From the cell containing the given text, extract its center point as (X, Y) coordinate. 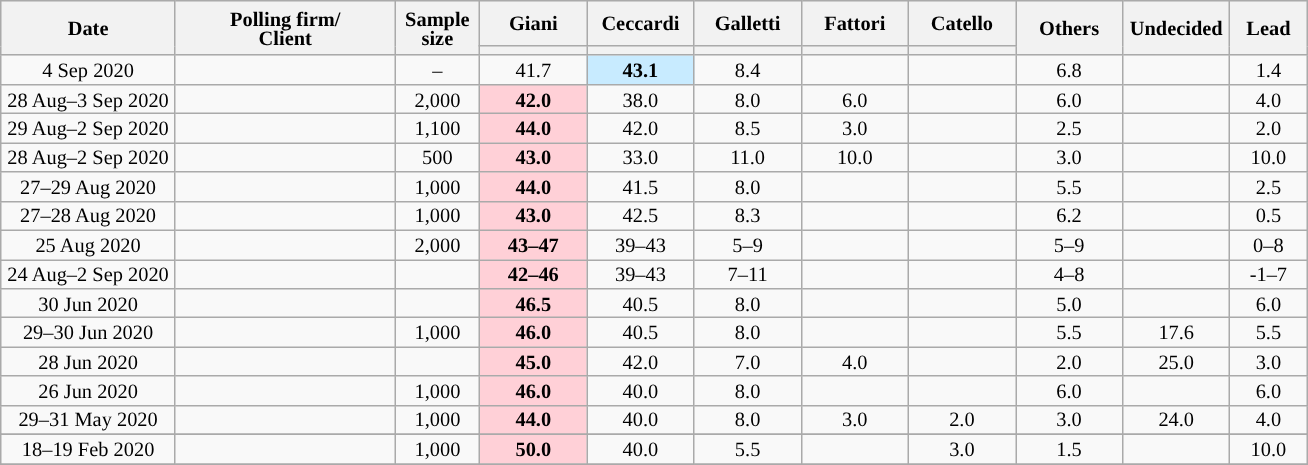
11.0 (748, 156)
4 Sep 2020 (88, 70)
Lead (1268, 28)
1.5 (1070, 448)
-1–7 (1268, 274)
28 Aug–2 Sep 2020 (88, 156)
41.5 (640, 186)
38.0 (640, 98)
Sample size (438, 28)
8.3 (748, 216)
28 Jun 2020 (88, 362)
46.5 (534, 302)
7.0 (748, 362)
42.5 (640, 216)
24 Aug–2 Sep 2020 (88, 274)
0.5 (1268, 216)
27–28 Aug 2020 (88, 216)
– (438, 70)
42–46 (534, 274)
6.2 (1070, 216)
41.7 (534, 70)
24.0 (1176, 420)
50.0 (534, 448)
Catello (962, 22)
Giani (534, 22)
Galletti (748, 22)
25.0 (1176, 362)
8.4 (748, 70)
17.6 (1176, 332)
Ceccardi (640, 22)
43.1 (640, 70)
1,100 (438, 128)
8.5 (748, 128)
33.0 (640, 156)
500 (438, 156)
30 Jun 2020 (88, 302)
43–47 (534, 244)
Fattori (854, 22)
Undecided (1176, 28)
0–8 (1268, 244)
29 Aug–2 Sep 2020 (88, 128)
25 Aug 2020 (88, 244)
5.0 (1070, 302)
26 Jun 2020 (88, 390)
4–8 (1070, 274)
29–31 May 2020 (88, 420)
7–11 (748, 274)
6.8 (1070, 70)
Date (88, 28)
45.0 (534, 362)
1.4 (1268, 70)
29–30 Jun 2020 (88, 332)
Others (1070, 28)
28 Aug–3 Sep 2020 (88, 98)
Polling firm/Client (285, 28)
27–29 Aug 2020 (88, 186)
18–19 Feb 2020 (88, 448)
